Determine the (X, Y) coordinate at the center of the cell enclosing the given text.  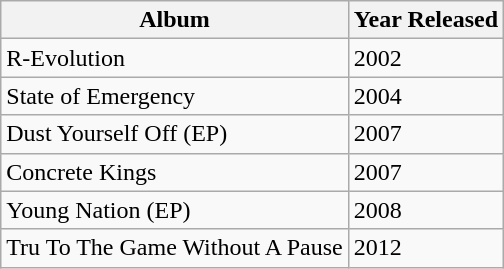
2002 (426, 58)
Album (175, 20)
2004 (426, 96)
2008 (426, 210)
Dust Yourself Off (EP) (175, 134)
Concrete Kings (175, 172)
State of Emergency (175, 96)
Young Nation (EP) (175, 210)
2012 (426, 248)
Year Released (426, 20)
R-Evolution (175, 58)
Tru To The Game Without A Pause (175, 248)
